Find where the given text appears and provide that cell's center as [X, Y] coordinate. 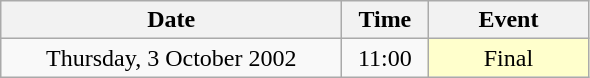
Thursday, 3 October 2002 [172, 58]
Time [385, 20]
Final [508, 58]
Date [172, 20]
11:00 [385, 58]
Event [508, 20]
